Determine the [x, y] coordinate at the center of the cell enclosing the given text.  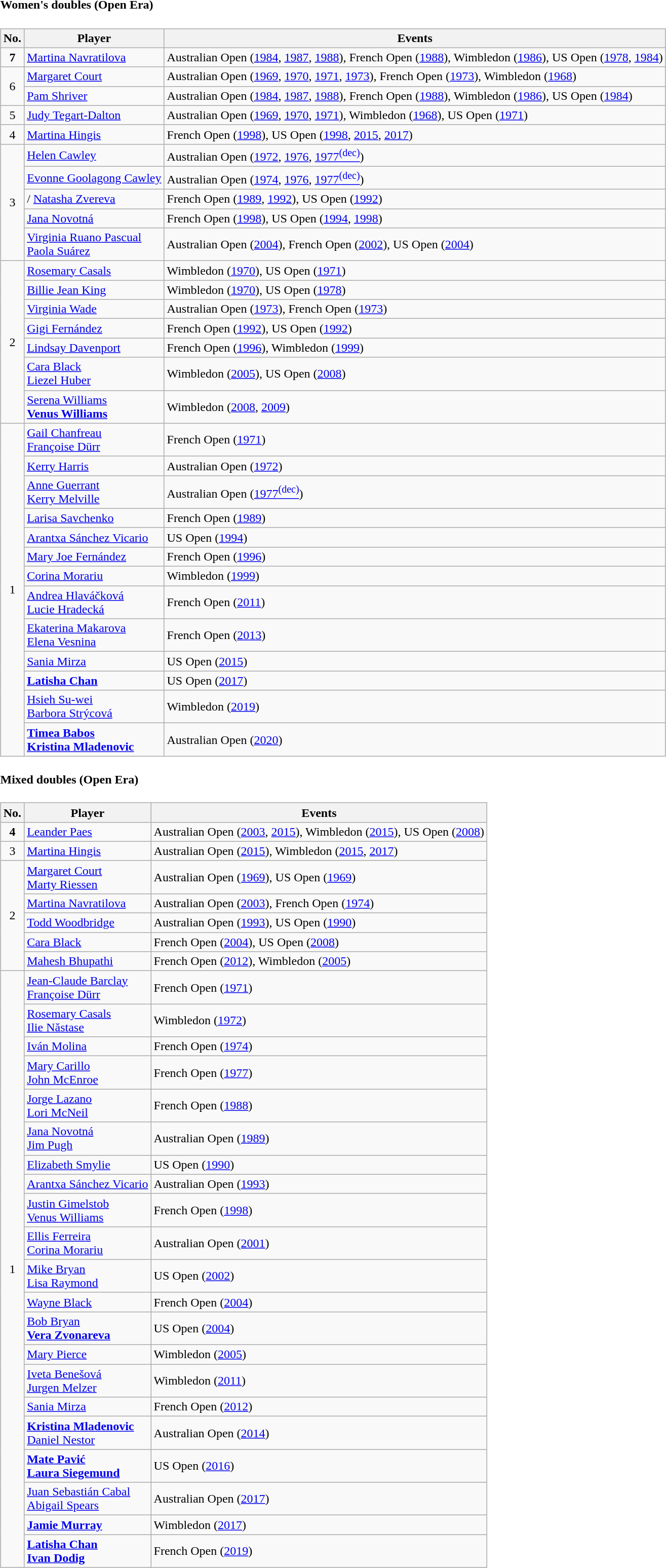
Timea Babos Kristina Mladenovic [94, 740]
Wimbledon (2019) [415, 706]
Australian Open (1969), US Open (1969) [319, 877]
Australian Open (1974, 1976, 1977(dec)) [415, 178]
Wimbledon (1970), US Open (1978) [415, 290]
US Open (1990) [319, 1165]
Australian Open (1977(dec)) [415, 492]
French Open (2011) [415, 602]
Wimbledon (2011) [319, 1380]
Cara Black [88, 942]
Virginia Wade [94, 309]
Justin Gimelstob Venus Williams [88, 1210]
US Open (2017) [415, 681]
Australian Open (2004), French Open (2002), US Open (2004) [415, 244]
Helen Cawley [94, 155]
US Open (2002) [319, 1276]
Australian Open (1984, 1987, 1988), French Open (1988), Wimbledon (1986), US Open (1978, 1984) [415, 57]
Rosemary Casals [94, 271]
French Open (1977) [319, 1072]
Latisha Chan Ivan Dodig [88, 1551]
Margaret Court Marty Riessen [88, 877]
5 [12, 115]
Australian Open (2003, 2015), Wimbledon (2015), US Open (2008) [319, 832]
French Open (1998), US Open (1998, 2015, 2017) [415, 134]
Wimbledon (2017) [319, 1525]
French Open (2019) [319, 1551]
French Open (2004) [319, 1302]
Mate Pavić Laura Siegemund [88, 1466]
Wimbledon (1999) [415, 576]
US Open (2015) [415, 661]
Australian Open (1969, 1970, 1971), Wimbledon (1968), US Open (1971) [415, 115]
French Open (1998) [319, 1210]
Wayne Black [88, 1302]
French Open (1974) [319, 1047]
Kristina Mladenovic Daniel Nestor [88, 1433]
Australian Open (1984, 1987, 1988), French Open (1988), Wimbledon (1986), US Open (1984) [415, 96]
French Open (2012) [319, 1407]
Jana Novotná Jim Pugh [88, 1138]
Andrea Hlaváčková Lucie Hradecká [94, 602]
Mary Joe Fernández [94, 556]
Larisa Savchenko [94, 518]
French Open (1996) [415, 556]
Jean-Claude Barclay Françoise Dürr [88, 987]
French Open (2012), Wimbledon (2005) [319, 961]
US Open (1994) [415, 537]
Wimbledon (1970), US Open (1971) [415, 271]
Jamie Murray [88, 1525]
Australian Open (1972) [415, 466]
Jana Novotná [94, 218]
French Open (1989) [415, 518]
Gigi Fernández [94, 328]
Ellis Ferreira Corina Morariu [88, 1243]
Leander Paes [88, 832]
Australian Open (1973), French Open (1973) [415, 309]
Iván Molina [88, 1047]
Rosemary Casals Ilie Năstase [88, 1021]
Australian Open (1969, 1970, 1971, 1973), French Open (1973), Wimbledon (1968) [415, 77]
Billie Jean King [94, 290]
French Open (1989, 1992), US Open (1992) [415, 199]
French Open (1998), US Open (1994, 1998) [415, 218]
US Open (2016) [319, 1466]
Wimbledon (1972) [319, 1021]
Mahesh Bhupathi [88, 961]
Australian Open (1993), US Open (1990) [319, 923]
Australian Open (1993) [319, 1184]
Elizabeth Smylie [88, 1165]
Ekaterina Makarova Elena Vesnina [94, 636]
Australian Open (2014) [319, 1433]
Evonne Goolagong Cawley [94, 178]
Latisha Chan [94, 681]
Judy Tegart-Dalton [94, 115]
Australian Open (1989) [319, 1138]
Wimbledon (2005), US Open (2008) [415, 374]
Lindsay Davenport [94, 348]
Australian Open (2003), French Open (1974) [319, 904]
US Open (2004) [319, 1329]
Gail Chanfreau Françoise Dürr [94, 440]
Kerry Harris [94, 466]
Mary Pierce [88, 1355]
Anne Guerrant Kerry Melville [94, 492]
Australian Open (1972, 1976, 1977(dec)) [415, 155]
/ Natasha Zvereva [94, 199]
French Open (2004), US Open (2008) [319, 942]
Corina Morariu [94, 576]
French Open (1988) [319, 1106]
Mike Bryan Lisa Raymond [88, 1276]
7 [12, 57]
Australian Open (2001) [319, 1243]
Margaret Court [94, 77]
Juan Sebastián Cabal Abigail Spears [88, 1499]
Wimbledon (2008, 2009) [415, 406]
Bob Bryan Vera Zvonareva [88, 1329]
Mary Carillo John McEnroe [88, 1072]
French Open (1996), Wimbledon (1999) [415, 348]
Cara Black Liezel Huber [94, 374]
French Open (1992), US Open (1992) [415, 328]
Iveta Benešová Jurgen Melzer [88, 1380]
Australian Open (2020) [415, 740]
Wimbledon (2005) [319, 1355]
6 [12, 86]
Serena Williams Venus Williams [94, 406]
Pam Shriver [94, 96]
Todd Woodbridge [88, 923]
Australian Open (2017) [319, 1499]
Virginia Ruano Pascual Paola Suárez [94, 244]
Hsieh Su-wei Barbora Strýcová [94, 706]
Australian Open (2015), Wimbledon (2015, 2017) [319, 851]
Jorge Lazano Lori McNeil [88, 1106]
French Open (2013) [415, 636]
